Determine the (X, Y) coordinate at the center of the cell enclosing the given text.  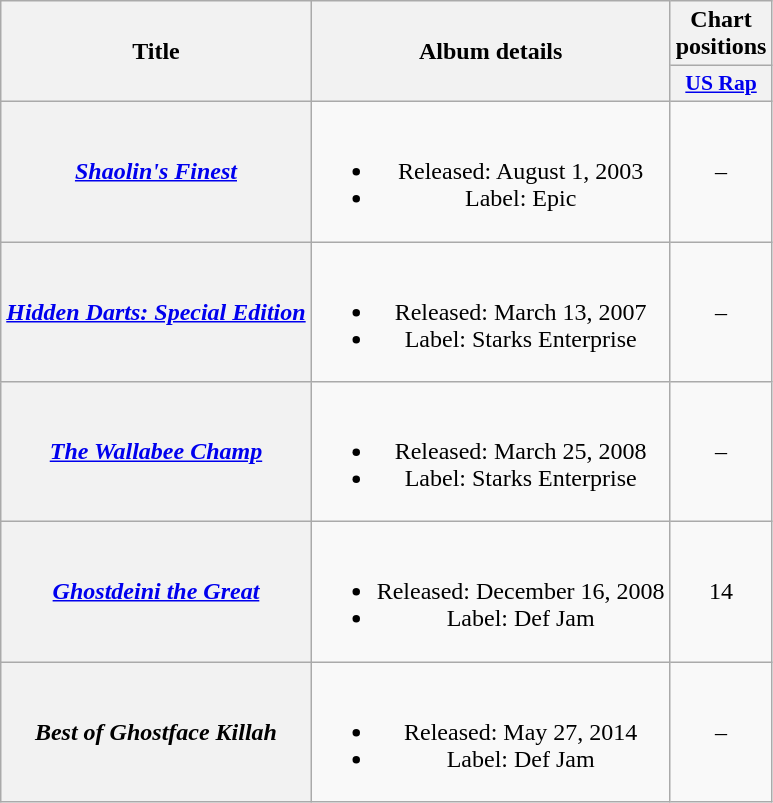
The Wallabee Champ (156, 452)
14 (721, 592)
US Rap (721, 84)
Album details (490, 52)
Released: March 13, 2007Label: Starks Enterprise (490, 312)
Best of Ghostface Killah (156, 732)
Released: December 16, 2008Label: Def Jam (490, 592)
Title (156, 52)
Released: March 25, 2008Label: Starks Enterprise (490, 452)
Released: May 27, 2014Label: Def Jam (490, 732)
Shaolin's Finest (156, 171)
Hidden Darts: Special Edition (156, 312)
Ghostdeini the Great (156, 592)
Chart positions (721, 34)
Released: August 1, 2003Label: Epic (490, 171)
